Identify which cell holds the provided text, then report its [X, Y] central coordinate. 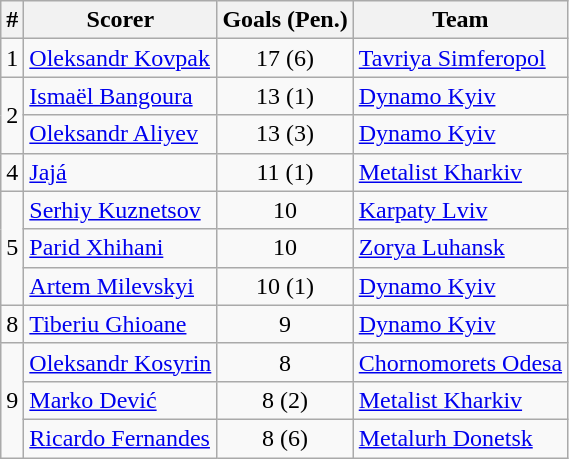
# [12, 20]
11 (1) [285, 172]
1 [12, 58]
Parid Xhihani [120, 248]
Team [460, 20]
Serhiy Kuznetsov [120, 210]
Oleksandr Kosyrin [120, 362]
8 (6) [285, 438]
Karpaty Lviv [460, 210]
Artem Milevskyi [120, 286]
17 (6) [285, 58]
Tavriya Simferopol [460, 58]
Jajá [120, 172]
Scorer [120, 20]
8 (2) [285, 400]
4 [12, 172]
Tiberiu Ghioane [120, 324]
13 (3) [285, 134]
Oleksandr Kovpak [120, 58]
Zorya Luhansk [460, 248]
10 (1) [285, 286]
Metalurh Donetsk [460, 438]
5 [12, 248]
Marko Dević [120, 400]
Goals (Pen.) [285, 20]
13 (1) [285, 96]
Oleksandr Aliyev [120, 134]
Ricardo Fernandes [120, 438]
Chornomorets Odesa [460, 362]
Ismaël Bangoura [120, 96]
2 [12, 115]
